Locate the cell with the specified text and output its (X, Y) center coordinate. 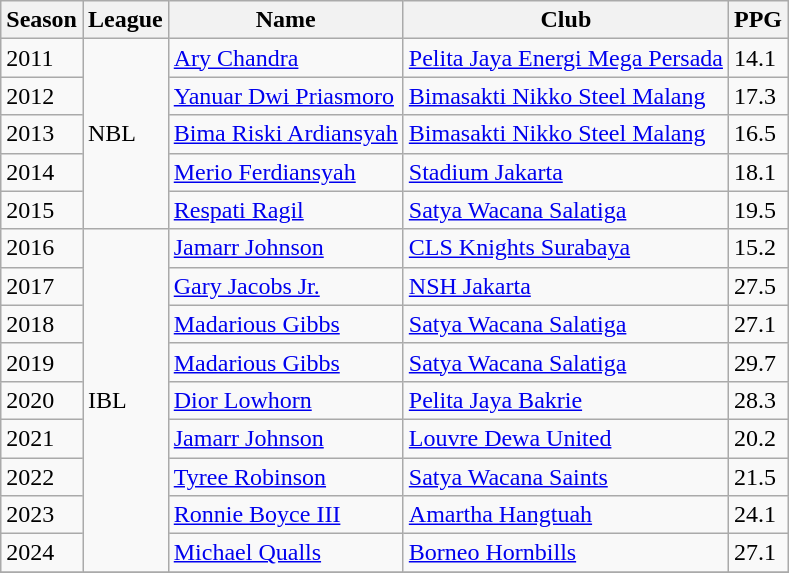
28.3 (758, 400)
2023 (42, 515)
Amartha Hangtuah (566, 515)
2016 (42, 248)
2011 (42, 58)
Ary Chandra (286, 58)
PPG (758, 20)
Stadium Jakarta (566, 172)
2024 (42, 553)
24.1 (758, 515)
2014 (42, 172)
Satya Wacana Saints (566, 477)
15.2 (758, 248)
Ronnie Boyce III (286, 515)
2022 (42, 477)
Club (566, 20)
Yanuar Dwi Priasmoro (286, 96)
2018 (42, 324)
17.3 (758, 96)
2013 (42, 134)
Dior Lowhorn (286, 400)
2015 (42, 210)
Name (286, 20)
IBL (125, 400)
19.5 (758, 210)
20.2 (758, 438)
Borneo Hornbills (566, 553)
2020 (42, 400)
2017 (42, 286)
18.1 (758, 172)
Pelita Jaya Bakrie (566, 400)
Tyree Robinson (286, 477)
Respati Ragil (286, 210)
Merio Ferdiansyah (286, 172)
14.1 (758, 58)
NBL (125, 134)
16.5 (758, 134)
21.5 (758, 477)
Gary Jacobs Jr. (286, 286)
CLS Knights Surabaya (566, 248)
Season (42, 20)
29.7 (758, 362)
27.5 (758, 286)
NSH Jakarta (566, 286)
League (125, 20)
Louvre Dewa United (566, 438)
Michael Qualls (286, 553)
Pelita Jaya Energi Mega Persada (566, 58)
Bima Riski Ardiansyah (286, 134)
2019 (42, 362)
2021 (42, 438)
2012 (42, 96)
